Scan for the cell matching the given text and deliver its (x, y) coordinate at center. 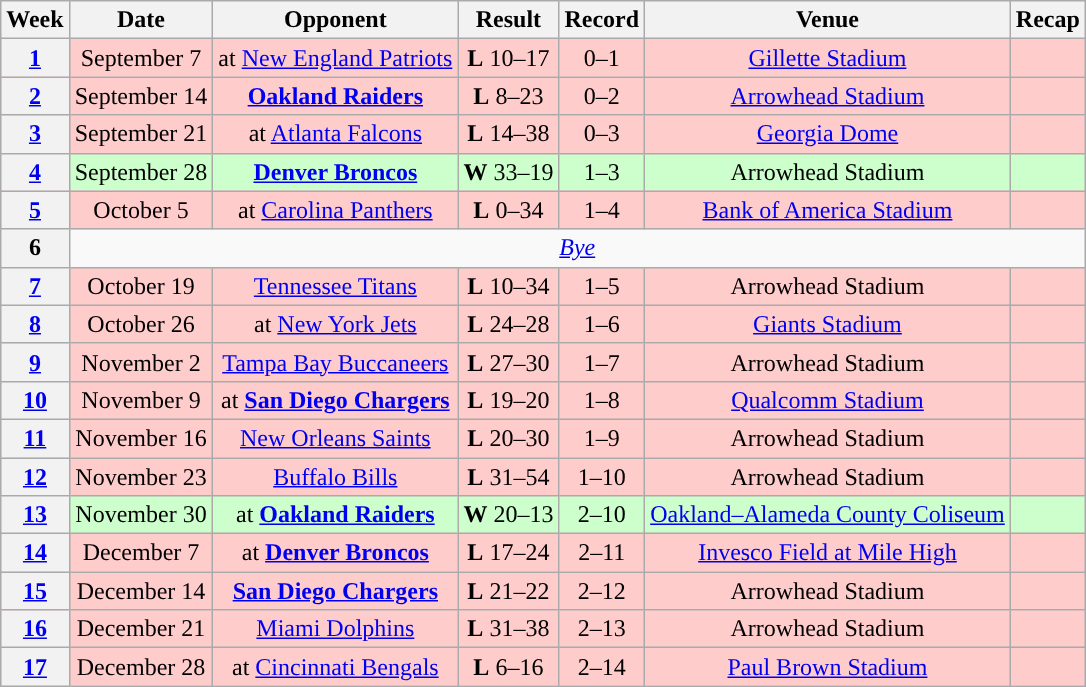
L 27–30 (508, 362)
14 (35, 553)
November 23 (141, 477)
at San Diego Chargers (336, 400)
December 14 (141, 591)
Week (35, 20)
Giants Stadium (828, 324)
at Carolina Panthers (336, 210)
San Diego Chargers (336, 591)
L 8–23 (508, 96)
November 2 (141, 362)
L 24–28 (508, 324)
16 (35, 629)
December 28 (141, 667)
October 26 (141, 324)
L 31–38 (508, 629)
1–7 (602, 362)
Gillette Stadium (828, 58)
L 17–24 (508, 553)
Denver Broncos (336, 172)
15 (35, 591)
1 (35, 58)
Record (602, 20)
6 (35, 248)
2–14 (602, 667)
September 21 (141, 134)
0–3 (602, 134)
September 7 (141, 58)
L 6–16 (508, 667)
Paul Brown Stadium (828, 667)
October 19 (141, 286)
W 20–13 (508, 515)
L 0–34 (508, 210)
1–10 (602, 477)
12 (35, 477)
at New England Patriots (336, 58)
1–9 (602, 438)
Georgia Dome (828, 134)
7 (35, 286)
0–2 (602, 96)
L 14–38 (508, 134)
1–5 (602, 286)
L 21–22 (508, 591)
L 20–30 (508, 438)
5 (35, 210)
Opponent (336, 20)
Buffalo Bills (336, 477)
1–8 (602, 400)
December 21 (141, 629)
W 33–19 (508, 172)
2–10 (602, 515)
L 19–20 (508, 400)
2–12 (602, 591)
December 7 (141, 553)
L 31–54 (508, 477)
4 (35, 172)
2–13 (602, 629)
at Oakland Raiders (336, 515)
October 5 (141, 210)
November 30 (141, 515)
Bank of America Stadium (828, 210)
1–3 (602, 172)
Miami Dolphins (336, 629)
November 9 (141, 400)
L 10–17 (508, 58)
September 14 (141, 96)
3 (35, 134)
Qualcomm Stadium (828, 400)
13 (35, 515)
September 28 (141, 172)
11 (35, 438)
Tampa Bay Buccaneers (336, 362)
Oakland–Alameda County Coliseum (828, 515)
New Orleans Saints (336, 438)
Tennessee Titans (336, 286)
L 10–34 (508, 286)
1–4 (602, 210)
17 (35, 667)
November 16 (141, 438)
2 (35, 96)
1–6 (602, 324)
8 (35, 324)
at Atlanta Falcons (336, 134)
Result (508, 20)
9 (35, 362)
at Denver Broncos (336, 553)
Invesco Field at Mile High (828, 553)
10 (35, 400)
at New York Jets (336, 324)
2–11 (602, 553)
at Cincinnati Bengals (336, 667)
Bye (577, 248)
Venue (828, 20)
Oakland Raiders (336, 96)
Date (141, 20)
Recap (1048, 20)
0–1 (602, 58)
